Detect which cell encompasses the target text, then output its [x, y] center coordinate. 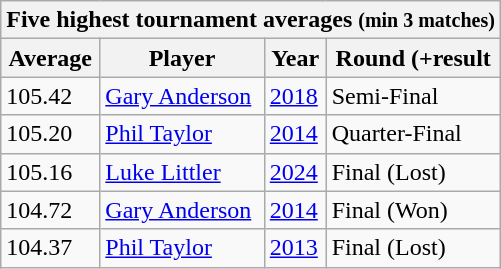
2018 [295, 96]
2013 [295, 248]
104.37 [50, 248]
Player [182, 58]
Year [295, 58]
104.72 [50, 210]
Five highest tournament averages (min 3 matches) [251, 20]
105.42 [50, 96]
Round (+result [413, 58]
2024 [295, 172]
Average [50, 58]
105.20 [50, 134]
Semi-Final [413, 96]
Quarter-Final [413, 134]
Luke Littler [182, 172]
105.16 [50, 172]
Final (Won) [413, 210]
